Pinpoint the cell where the given text exists, returning its [x, y] midpoint coordinate. 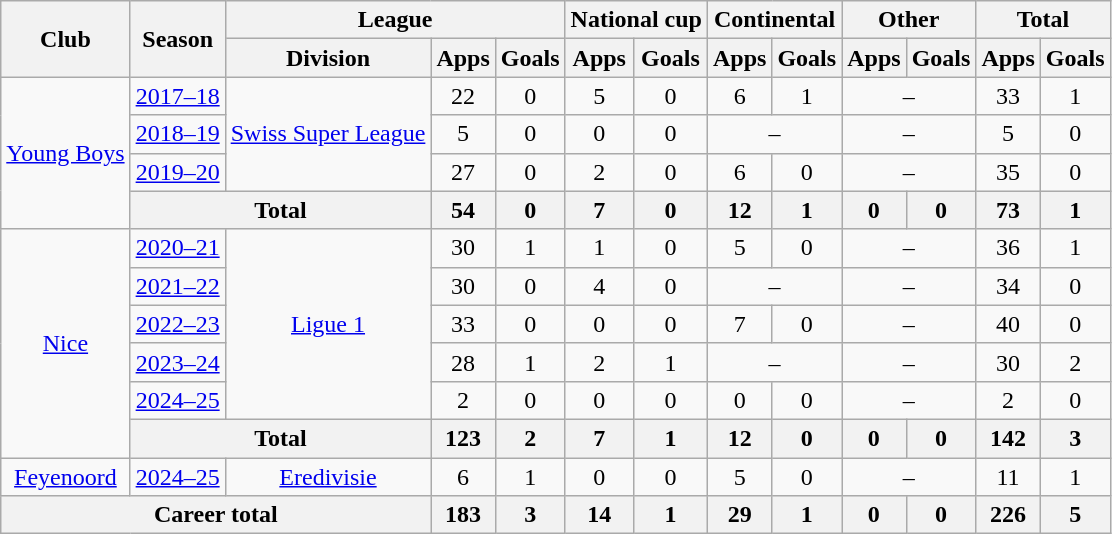
123 [463, 438]
11 [1008, 477]
Nice [66, 343]
2020–21 [178, 248]
League [395, 20]
54 [463, 210]
Other [909, 20]
Career total [216, 515]
Club [66, 39]
Eredivisie [328, 477]
183 [463, 515]
2021–22 [178, 286]
Division [328, 58]
2017–18 [178, 96]
73 [1008, 210]
142 [1008, 438]
2022–23 [178, 324]
14 [599, 515]
2019–20 [178, 172]
226 [1008, 515]
2018–19 [178, 134]
36 [1008, 248]
Continental [774, 20]
Ligue 1 [328, 324]
27 [463, 172]
35 [1008, 172]
22 [463, 96]
Young Boys [66, 153]
29 [739, 515]
34 [1008, 286]
Season [178, 39]
Feyenoord [66, 477]
40 [1008, 324]
Swiss Super League [328, 134]
4 [599, 286]
National cup [636, 20]
2023–24 [178, 362]
28 [463, 362]
